Detect which cell encompasses the target text, then output its [x, y] center coordinate. 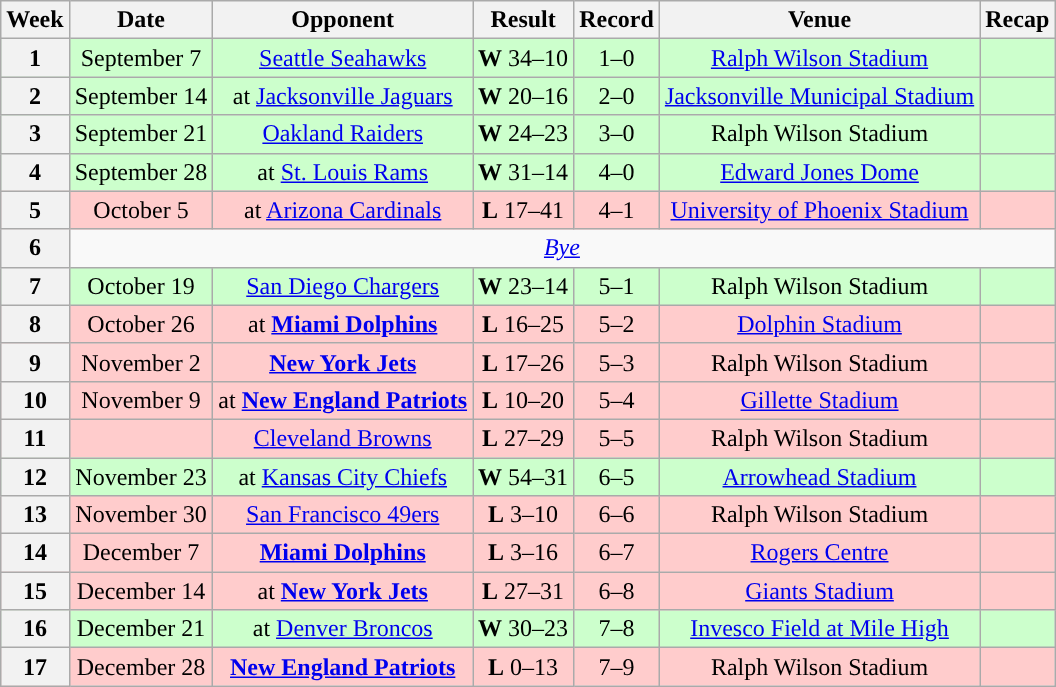
4–1 [617, 210]
September 14 [141, 96]
Seattle Seahawks [343, 58]
W 54–31 [524, 477]
14 [35, 553]
L 3–10 [524, 515]
at New York Jets [343, 591]
Record [617, 20]
13 [35, 515]
7–8 [617, 629]
L 3–16 [524, 553]
at Denver Broncos [343, 629]
at Jacksonville Jaguars [343, 96]
December 28 [141, 667]
9 [35, 362]
6–8 [617, 591]
Opponent [343, 20]
Date [141, 20]
Edward Jones Dome [819, 172]
November 23 [141, 477]
6–5 [617, 477]
5–2 [617, 324]
Gillette Stadium [819, 400]
6–7 [617, 553]
Invesco Field at Mile High [819, 629]
5 [35, 210]
L 27–31 [524, 591]
Result [524, 20]
December 7 [141, 553]
November 30 [141, 515]
16 [35, 629]
December 21 [141, 629]
L 17–41 [524, 210]
Miami Dolphins [343, 553]
W 34–10 [524, 58]
November 9 [141, 400]
at New England Patriots [343, 400]
October 26 [141, 324]
1–0 [617, 58]
San Diego Chargers [343, 286]
3 [35, 134]
September 7 [141, 58]
W 31–14 [524, 172]
Arrowhead Stadium [819, 477]
W 24–23 [524, 134]
11 [35, 438]
New York Jets [343, 362]
at St. Louis Rams [343, 172]
4 [35, 172]
September 21 [141, 134]
5–4 [617, 400]
October 5 [141, 210]
L 0–13 [524, 667]
Recap [1018, 20]
New England Patriots [343, 667]
W 20–16 [524, 96]
6–6 [617, 515]
Dolphin Stadium [819, 324]
December 14 [141, 591]
San Francisco 49ers [343, 515]
Giants Stadium [819, 591]
7–9 [617, 667]
L 16–25 [524, 324]
November 2 [141, 362]
L 17–26 [524, 362]
5–5 [617, 438]
Venue [819, 20]
Week [35, 20]
15 [35, 591]
17 [35, 667]
at Arizona Cardinals [343, 210]
at Kansas City Chiefs [343, 477]
4–0 [617, 172]
12 [35, 477]
2 [35, 96]
3–0 [617, 134]
October 19 [141, 286]
Cleveland Browns [343, 438]
10 [35, 400]
Bye [562, 248]
Oakland Raiders [343, 134]
September 28 [141, 172]
W 30–23 [524, 629]
8 [35, 324]
University of Phoenix Stadium [819, 210]
L 10–20 [524, 400]
1 [35, 58]
5–3 [617, 362]
2–0 [617, 96]
Rogers Centre [819, 553]
6 [35, 248]
at Miami Dolphins [343, 324]
7 [35, 286]
L 27–29 [524, 438]
W 23–14 [524, 286]
Jacksonville Municipal Stadium [819, 96]
5–1 [617, 286]
